Extract the (X, Y) coordinate from the center of the cell holding the provided text.  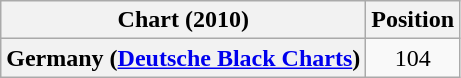
Germany (Deutsche Black Charts) (184, 58)
Position (413, 20)
104 (413, 58)
Chart (2010) (184, 20)
